Return the [X, Y] coordinate for the center point of the cell that contains the specified text.  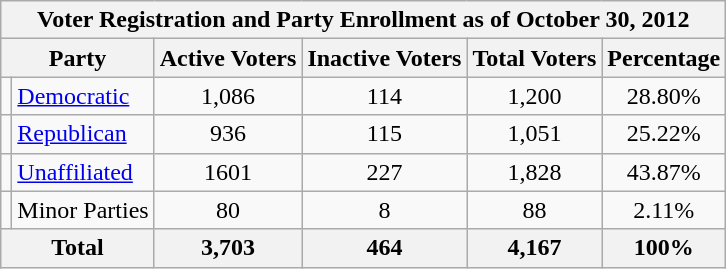
4,167 [534, 248]
464 [384, 248]
Inactive Voters [384, 58]
1601 [228, 172]
88 [534, 210]
Active Voters [228, 58]
Percentage [664, 58]
80 [228, 210]
227 [384, 172]
43.87% [664, 172]
114 [384, 96]
3,703 [228, 248]
Party [78, 58]
Republican [83, 134]
1,051 [534, 134]
25.22% [664, 134]
1,828 [534, 172]
115 [384, 134]
Unaffiliated [83, 172]
1,086 [228, 96]
100% [664, 248]
2.11% [664, 210]
8 [384, 210]
Voter Registration and Party Enrollment as of October 30, 2012 [364, 20]
936 [228, 134]
Total Voters [534, 58]
Total [78, 248]
Democratic [83, 96]
Minor Parties [83, 210]
1,200 [534, 96]
28.80% [664, 96]
